For the text-containing cell, return its midpoint in [x, y] coordinate format. 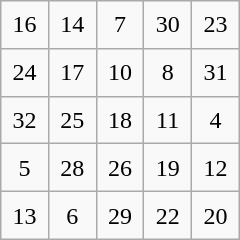
14 [72, 25]
16 [25, 25]
29 [120, 216]
26 [120, 168]
30 [168, 25]
17 [72, 72]
5 [25, 168]
20 [216, 216]
32 [25, 120]
19 [168, 168]
31 [216, 72]
10 [120, 72]
8 [168, 72]
11 [168, 120]
18 [120, 120]
28 [72, 168]
7 [120, 25]
4 [216, 120]
6 [72, 216]
13 [25, 216]
23 [216, 25]
12 [216, 168]
22 [168, 216]
25 [72, 120]
24 [25, 72]
